Provide the (X, Y) coordinate of the cell's center where the given text is located.  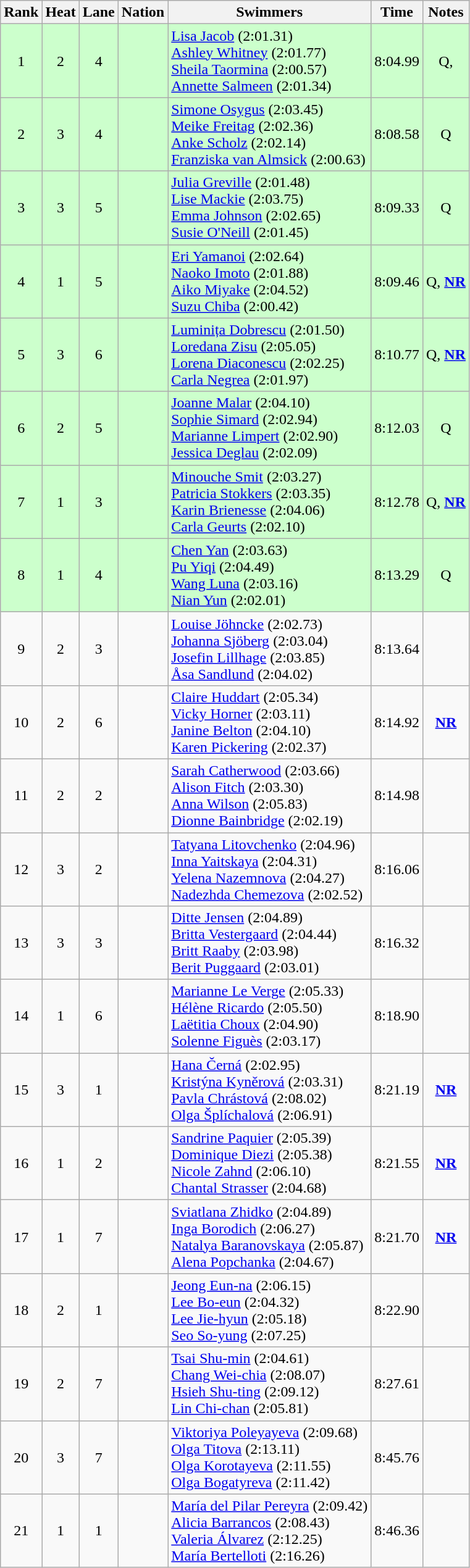
María del Pilar Pereyra (2:09.42)Alicia Barrancos (2:08.43)Valeria Álvarez (2:12.25)María Bertelloti (2:16.26) (269, 1531)
Sarah Catherwood (2:03.66)Alison Fitch (2:03.30)Anna Wilson (2:05.83)Dionne Bainbridge (2:02.19) (269, 795)
8:21.70 (397, 1237)
8:10.77 (397, 354)
Jeong Eun-na (2:06.15)Lee Bo-eun (2:04.32)Lee Jie-hyun (2:05.18)Seo So-yung (2:07.25) (269, 1310)
16 (21, 1163)
Time (397, 12)
Claire Huddart (2:05.34)Vicky Horner (2:03.11)Janine Belton (2:04.10)Karen Pickering (2:02.37) (269, 722)
8:13.64 (397, 648)
8:14.92 (397, 722)
Heat (61, 12)
8 (21, 575)
15 (21, 1090)
Lane (99, 12)
13 (21, 943)
14 (21, 1016)
8:12.03 (397, 428)
Notes (446, 12)
Rank (21, 12)
Marianne Le Verge (2:05.33)Hélène Ricardo (2:05.50)Laëtitia Choux (2:04.90)Solenne Figuès (2:03.17) (269, 1016)
18 (21, 1310)
Julia Greville (2:01.48)Lise Mackie (2:03.75)Emma Johnson (2:02.65)Susie O'Neill (2:01.45) (269, 207)
8:09.33 (397, 207)
Joanne Malar (2:04.10)Sophie Simard (2:02.94)Marianne Limpert (2:02.90)Jessica Deglau (2:02.09) (269, 428)
21 (21, 1531)
Minouche Smit (2:03.27)Patricia Stokkers (2:03.35)Karin Brienesse (2:04.06)Carla Geurts (2:02.10) (269, 501)
8:08.58 (397, 135)
11 (21, 795)
Louise Jöhncke (2:02.73)Johanna Sjöberg (2:03.04)Josefin Lillhage (2:03.85)Åsa Sandlund (2:04.02) (269, 648)
Lisa Jacob (2:01.31)Ashley Whitney (2:01.77)Sheila Taormina (2:00.57)Annette Salmeen (2:01.34) (269, 60)
Q, (446, 60)
8:21.55 (397, 1163)
Simone Osygus (2:03.45)Meike Freitag (2:02.36)Anke Scholz (2:02.14)Franziska van Almsick (2:00.63) (269, 135)
8:45.76 (397, 1457)
8:16.06 (397, 869)
8:18.90 (397, 1016)
20 (21, 1457)
8:13.29 (397, 575)
8:22.90 (397, 1310)
8:12.78 (397, 501)
Tatyana Litovchenko (2:04.96)Inna Yaitskaya (2:04.31)Yelena Nazemnova (2:04.27)Nadezhda Chemezova (2:02.52) (269, 869)
9 (21, 648)
Nation (143, 12)
Hana Černá (2:02.95)Kristýna Kyněrová (2:03.31)Pavla Chrástová (2:08.02)Olga Šplíchalová (2:06.91) (269, 1090)
8:21.19 (397, 1090)
8:27.61 (397, 1384)
Sviatlana Zhidko (2:04.89)Inga Borodich (2:06.27)Natalya Baranovskaya (2:05.87)Alena Popchanka (2:04.67) (269, 1237)
Eri Yamanoi (2:02.64)Naoko Imoto (2:01.88)Aiko Miyake (2:04.52)Suzu Chiba (2:00.42) (269, 281)
Swimmers (269, 12)
8:16.32 (397, 943)
Ditte Jensen (2:04.89)Britta Vestergaard (2:04.44)Britt Raaby (2:03.98)Berit Puggaard (2:03.01) (269, 943)
Tsai Shu-min (2:04.61)Chang Wei-chia (2:08.07)Hsieh Shu-ting (2:09.12)Lin Chi-chan (2:05.81) (269, 1384)
19 (21, 1384)
Luminița Dobrescu (2:01.50)Loredana Zisu (2:05.05)Lorena Diaconescu (2:02.25)Carla Negrea (2:01.97) (269, 354)
8:04.99 (397, 60)
10 (21, 722)
8:46.36 (397, 1531)
12 (21, 869)
8:14.98 (397, 795)
8:09.46 (397, 281)
17 (21, 1237)
Sandrine Paquier (2:05.39)Dominique Diezi (2:05.38)Nicole Zahnd (2:06.10)Chantal Strasser (2:04.68) (269, 1163)
Viktoriya Poleyayeva (2:09.68)Olga Titova (2:13.11)Olga Korotayeva (2:11.55)Olga Bogatyreva (2:11.42) (269, 1457)
Chen Yan (2:03.63)Pu Yiqi (2:04.49)Wang Luna (2:03.16)Nian Yun (2:02.01) (269, 575)
